Return the (x, y) coordinate for the center point of the cell that contains the specified text.  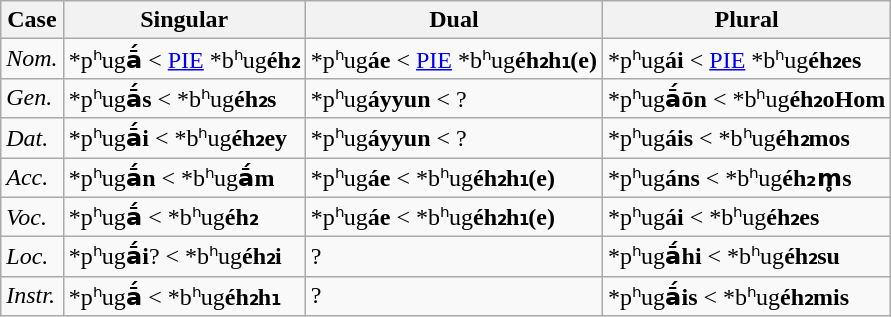
*pʰugā́ōn < *bʰugéh₂oHom (747, 98)
*pʰugā́ < *bʰugéh₂ (184, 217)
Case (32, 20)
*pʰugáis < *bʰugéh₂mos (747, 138)
Acc. (32, 178)
Voc. (32, 217)
*pʰugā́hi < *bʰugéh₂su (747, 257)
Loc. (32, 257)
*pʰugā́i? < *bʰugéh₂i (184, 257)
*pʰugā́ < *bʰugéh₂h₁ (184, 296)
Instr. (32, 296)
Gen. (32, 98)
Nom. (32, 59)
*pʰugái < PIE *bʰugéh₂es (747, 59)
*pʰugáns < *bʰugéh₂m̥s (747, 178)
*pʰugā́i < *bʰugéh₂ey (184, 138)
Singular (184, 20)
Dat. (32, 138)
Plural (747, 20)
*pʰugáe < PIE *bʰugéh₂h₁(e) (454, 59)
*pʰugā́ < PIE *bʰugéh₂ (184, 59)
*pʰugái < *bʰugéh₂es (747, 217)
*pʰugā́n < *bʰugā́m (184, 178)
Dual (454, 20)
*pʰugā́is < *bʰugéh₂mis (747, 296)
*pʰugā́s < *bʰugéh₂s (184, 98)
